Return [X, Y] of the center of cell containing provided text 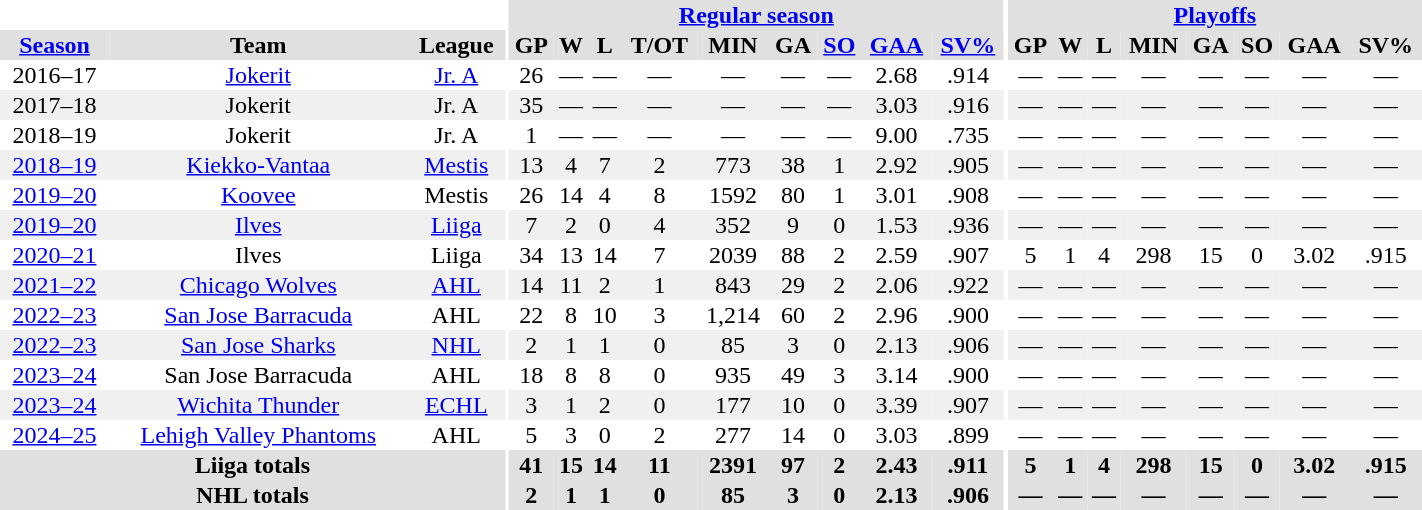
.922 [968, 285]
935 [732, 375]
49 [794, 375]
Kiekko-Vantaa [258, 165]
Chicago Wolves [258, 285]
2024–25 [54, 435]
NHL totals [252, 495]
41 [532, 465]
Team [258, 45]
2.59 [896, 255]
ECHL [456, 405]
35 [532, 105]
34 [532, 255]
.899 [968, 435]
18 [532, 375]
80 [794, 195]
1592 [732, 195]
2.96 [896, 315]
.735 [968, 135]
2.43 [896, 465]
League [456, 45]
2017–18 [54, 105]
352 [732, 225]
.916 [968, 105]
3.01 [896, 195]
Koovee [258, 195]
T/OT [660, 45]
1.53 [896, 225]
2.06 [896, 285]
Lehigh Valley Phantoms [258, 435]
843 [732, 285]
3.39 [896, 405]
2039 [732, 255]
29 [794, 285]
1,214 [732, 315]
.914 [968, 75]
.908 [968, 195]
San Jose Sharks [258, 345]
97 [794, 465]
9.00 [896, 135]
Season [54, 45]
2021–22 [54, 285]
9 [794, 225]
22 [532, 315]
NHL [456, 345]
Playoffs [1215, 15]
2.68 [896, 75]
177 [732, 405]
88 [794, 255]
60 [794, 315]
2.92 [896, 165]
38 [794, 165]
2391 [732, 465]
773 [732, 165]
Regular season [756, 15]
.911 [968, 465]
2020–21 [54, 255]
277 [732, 435]
.905 [968, 165]
3.14 [896, 375]
Liiga totals [252, 465]
Wichita Thunder [258, 405]
2016–17 [54, 75]
.936 [968, 225]
